Extract the (x, y) coordinate from the center of the cell holding the provided text.  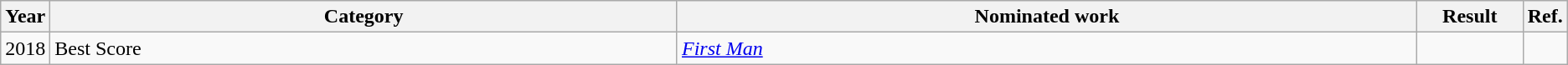
First Man (1047, 48)
2018 (25, 48)
Category (364, 17)
Best Score (364, 48)
Result (1469, 17)
Ref. (1545, 17)
Year (25, 17)
Nominated work (1047, 17)
